Capture the cell that displays the provided text and extract its [X, Y] central coordinate. 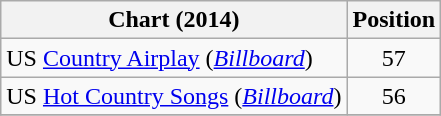
56 [394, 96]
Chart (2014) [174, 20]
57 [394, 58]
US Hot Country Songs (Billboard) [174, 96]
Position [394, 20]
US Country Airplay (Billboard) [174, 58]
